Extract the (x, y) coordinate from the center of the cell holding the provided text.  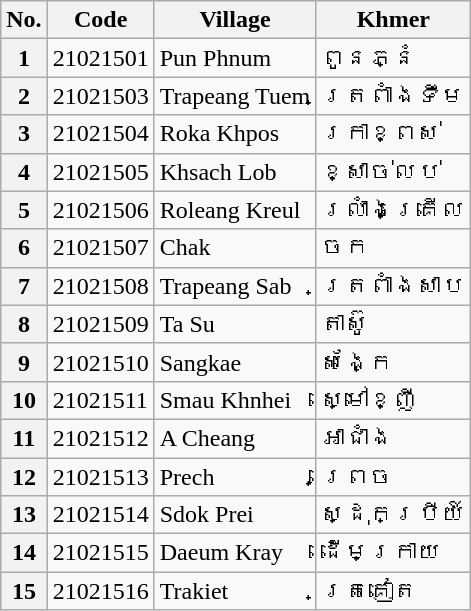
21021509 (100, 324)
11 (24, 438)
8 (24, 324)
Pun Phnum (235, 58)
Sdok Prei (235, 515)
21021507 (100, 248)
21021504 (100, 134)
ខ្សាច់លប់ (394, 172)
10 (24, 400)
15 (24, 591)
ពូនភ្នំ (394, 58)
2 (24, 96)
21021514 (100, 515)
រកាខ្ពស់ (394, 134)
ស្មៅខ្ញី (394, 400)
21021516 (100, 591)
Khmer (394, 20)
21021506 (100, 210)
ត្រគៀត (394, 591)
21021515 (100, 553)
13 (24, 515)
ត្រពាំងសាប (394, 286)
12 (24, 477)
ស្ដុកប្រីយ៍ (394, 515)
21021505 (100, 172)
21021508 (100, 286)
Chak (235, 248)
អាជាំង (394, 438)
Smau Khnhei (235, 400)
9 (24, 362)
Trakiet (235, 591)
សង្កែ (394, 362)
21021510 (100, 362)
Prech (235, 477)
21021501 (100, 58)
7 (24, 286)
21021512 (100, 438)
4 (24, 172)
Roleang Kreul (235, 210)
តាស៊ូ (394, 324)
No. (24, 20)
A Cheang (235, 438)
ចក (394, 248)
Ta Su (235, 324)
Daeum Kray (235, 553)
1 (24, 58)
3 (24, 134)
14 (24, 553)
ត្រពាំងទឹម (394, 96)
រលាំងគ្រើល (394, 210)
21021511 (100, 400)
Trapeang Tuem (235, 96)
ដើមក្រាយ (394, 553)
Khsach Lob (235, 172)
ព្រេច (394, 477)
Code (100, 20)
5 (24, 210)
6 (24, 248)
Village (235, 20)
Sangkae (235, 362)
21021513 (100, 477)
Roka Khpos (235, 134)
Trapeang Sab (235, 286)
21021503 (100, 96)
